Detect which cell encompasses the target text, then output its (x, y) center coordinate. 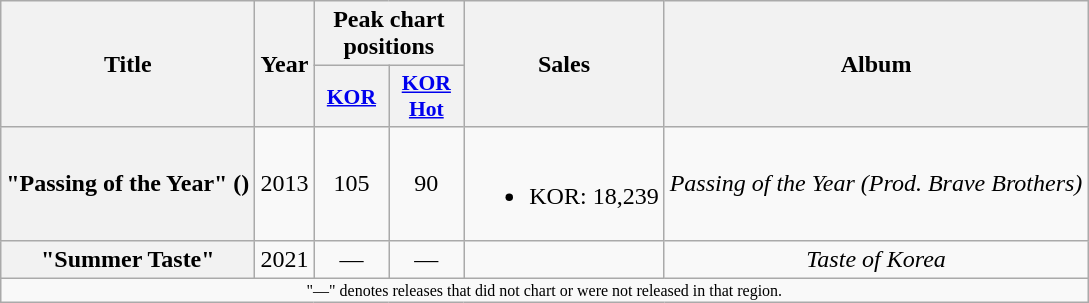
90 (426, 184)
KOR: 18,239 (564, 184)
Passing of the Year (Prod. Brave Brothers) (876, 184)
Album (876, 64)
Title (128, 64)
Peak chart positions (389, 34)
KOR (352, 96)
Sales (564, 64)
KORHot (426, 96)
2021 (284, 259)
"Passing of the Year" () (128, 184)
2013 (284, 184)
Year (284, 64)
"—" denotes releases that did not chart or were not released in that region. (544, 290)
"Summer Taste" (128, 259)
105 (352, 184)
Taste of Korea (876, 259)
